Provide the [x, y] coordinate of the cell's center where the given text is located.  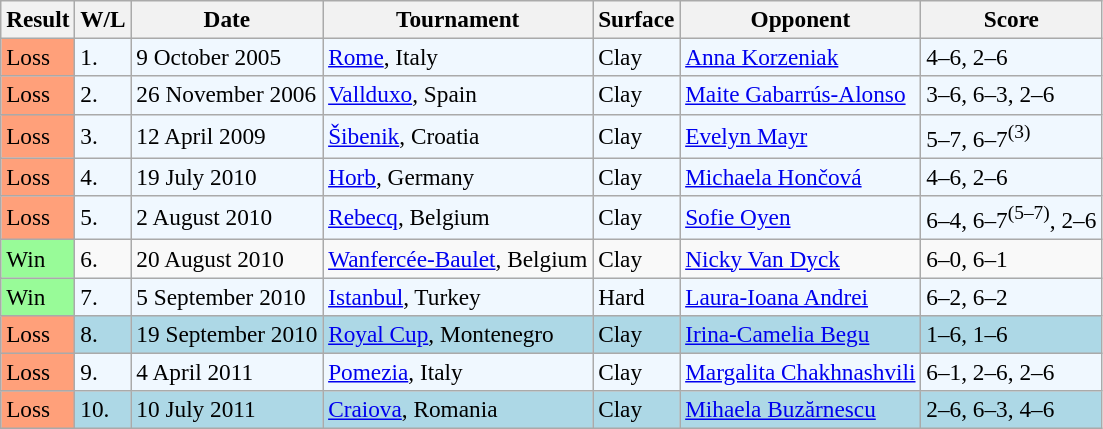
19 July 2010 [227, 177]
26 November 2006 [227, 95]
Sofie Oyen [800, 217]
Laura-Ioana Andrei [800, 296]
Margalita Chakhnashvili [800, 372]
Istanbul, Turkey [458, 296]
7. [103, 296]
10. [103, 410]
2–6, 6–3, 4–6 [1012, 410]
Evelyn Mayr [800, 136]
19 September 2010 [227, 334]
Irina-Camelia Begu [800, 334]
5. [103, 217]
Surface [636, 19]
Mihaela Buzărnescu [800, 410]
1. [103, 57]
Rebecq, Belgium [458, 217]
4. [103, 177]
Hard [636, 296]
Result [38, 19]
20 August 2010 [227, 258]
9 October 2005 [227, 57]
4 April 2011 [227, 372]
Score [1012, 19]
3–6, 6–3, 2–6 [1012, 95]
Tournament [458, 19]
Horb, Germany [458, 177]
5–7, 6–7(3) [1012, 136]
6. [103, 258]
3. [103, 136]
2 August 2010 [227, 217]
8. [103, 334]
5 September 2010 [227, 296]
6–4, 6–7(5–7), 2–6 [1012, 217]
Michaela Hončová [800, 177]
1–6, 1–6 [1012, 334]
Pomezia, Italy [458, 372]
Maite Gabarrús-Alonso [800, 95]
9. [103, 372]
6–2, 6–2 [1012, 296]
6–1, 2–6, 2–6 [1012, 372]
Rome, Italy [458, 57]
6–0, 6–1 [1012, 258]
Opponent [800, 19]
10 July 2011 [227, 410]
2. [103, 95]
Wanfercée-Baulet, Belgium [458, 258]
Šibenik, Croatia [458, 136]
Vallduxo, Spain [458, 95]
Nicky Van Dyck [800, 258]
Craiova, Romania [458, 410]
12 April 2009 [227, 136]
Royal Cup, Montenegro [458, 334]
W/L [103, 19]
Date [227, 19]
Anna Korzeniak [800, 57]
